From the cell containing the given text, extract its center point as (X, Y) coordinate. 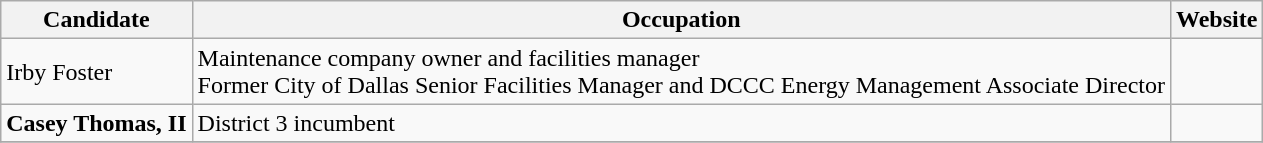
Casey Thomas, II (96, 123)
Irby Foster (96, 72)
Candidate (96, 20)
Occupation (681, 20)
Website (1216, 20)
Maintenance company owner and facilities managerFormer City of Dallas Senior Facilities Manager and DCCC Energy Management Associate Director (681, 72)
District 3 incumbent (681, 123)
